Pinpoint the cell where the given text exists, returning its [X, Y] midpoint coordinate. 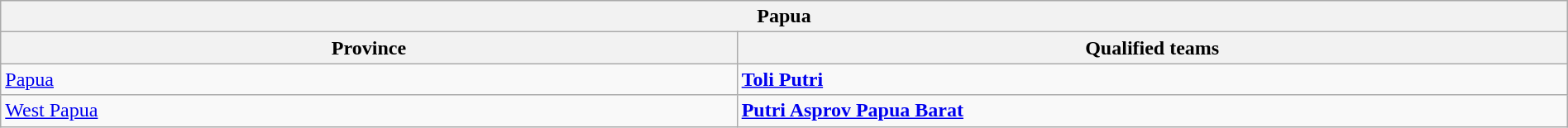
Province [369, 48]
Toli Putri [1152, 79]
Qualified teams [1152, 48]
West Papua [369, 111]
Putri Asprov Papua Barat [1152, 111]
